Determine the [X, Y] coordinate at the center of the cell enclosing the given text.  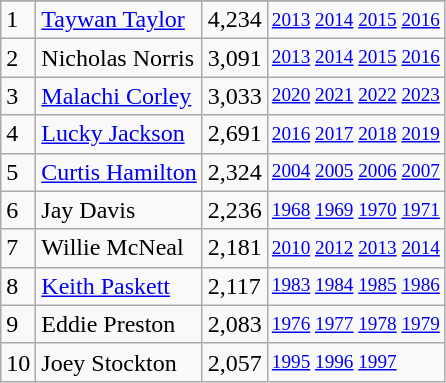
1968 1969 1970 1971 [356, 210]
3,091 [234, 58]
2,691 [234, 134]
2,181 [234, 248]
2004 2005 2006 2007 [356, 172]
5 [18, 172]
Curtis Hamilton [119, 172]
2,324 [234, 172]
9 [18, 324]
8 [18, 286]
4,234 [234, 20]
10 [18, 362]
7 [18, 248]
1983 1984 1985 1986 [356, 286]
1 [18, 20]
2016 2017 2018 2019 [356, 134]
6 [18, 210]
Eddie Preston [119, 324]
2,117 [234, 286]
Keith Paskett [119, 286]
Nicholas Norris [119, 58]
1976 1977 1978 1979 [356, 324]
2010 2012 2013 2014 [356, 248]
2,236 [234, 210]
Willie McNeal [119, 248]
Joey Stockton [119, 362]
3,033 [234, 96]
2 [18, 58]
2,083 [234, 324]
Malachi Corley [119, 96]
Lucky Jackson [119, 134]
Taywan Taylor [119, 20]
3 [18, 96]
Jay Davis [119, 210]
4 [18, 134]
2020 2021 2022 2023 [356, 96]
2,057 [234, 362]
1995 1996 1997 [356, 362]
